Locate the cell with the specified text and output its (x, y) center coordinate. 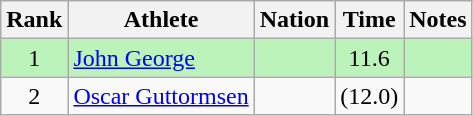
Oscar Guttormsen (161, 96)
Athlete (161, 20)
Nation (294, 20)
2 (34, 96)
(12.0) (370, 96)
11.6 (370, 58)
Notes (438, 20)
Time (370, 20)
John George (161, 58)
Rank (34, 20)
1 (34, 58)
